Locate the cell with the specified text and output its (X, Y) center coordinate. 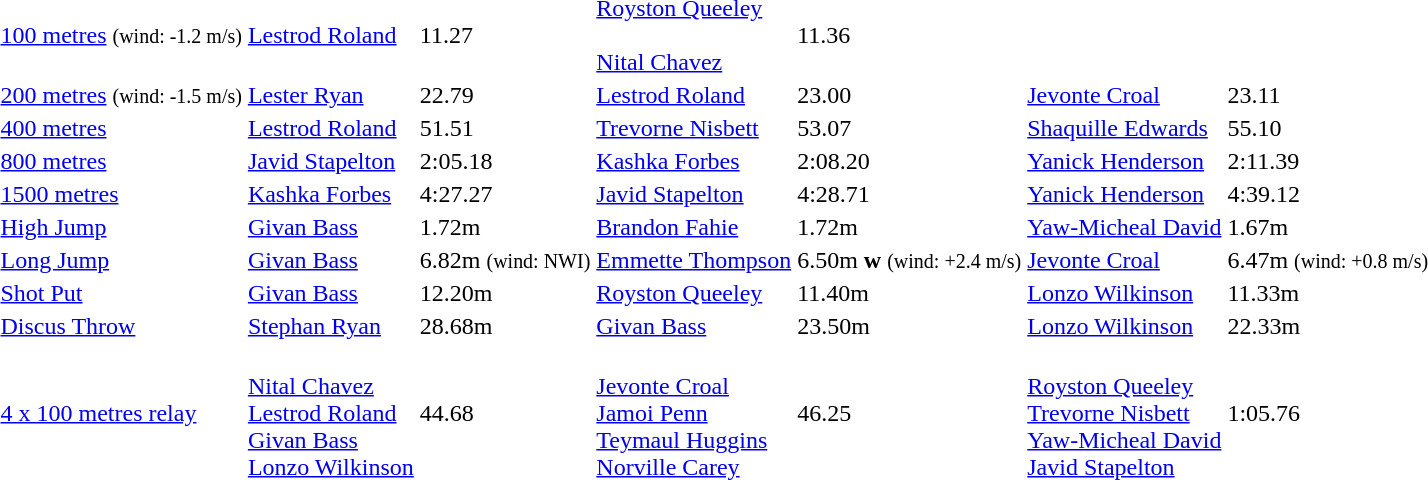
Brandon Fahie (694, 227)
28.68m (505, 326)
2:05.18 (505, 161)
Shaquille Edwards (1124, 128)
12.20m (505, 293)
4:28.71 (910, 194)
53.07 (910, 128)
Trevorne Nisbett (694, 128)
Stephan Ryan (330, 326)
23.50m (910, 326)
51.51 (505, 128)
Yaw-Micheal David (1124, 227)
2:08.20 (910, 161)
Royston Queeley (694, 293)
4:27.27 (505, 194)
23.00 (910, 95)
6.82m (wind: NWI) (505, 260)
6.50m w (wind: +2.4 m/s) (910, 260)
22.79 (505, 95)
Lester Ryan (330, 95)
Emmette Thompson (694, 260)
11.40m (910, 293)
